Capture the cell that displays the provided text and extract its (X, Y) central coordinate. 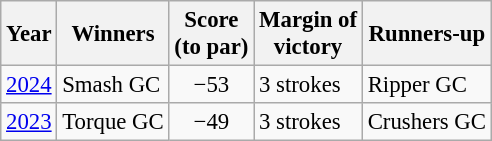
Winners (113, 34)
−53 (212, 85)
Runners-up (426, 34)
Margin ofvictory (308, 34)
2023 (29, 122)
Torque GC (113, 122)
−49 (212, 122)
Year (29, 34)
2024 (29, 85)
Crushers GC (426, 122)
Score(to par) (212, 34)
Smash GC (113, 85)
Ripper GC (426, 85)
